Capture the cell that displays the provided text and extract its (x, y) central coordinate. 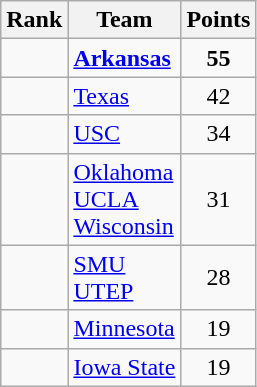
42 (218, 96)
Texas (124, 96)
34 (218, 134)
Team (124, 20)
USC (124, 134)
Iowa State (124, 367)
28 (218, 278)
SMUUTEP (124, 278)
31 (218, 199)
Arkansas (124, 58)
Oklahoma UCLAWisconsin (124, 199)
55 (218, 58)
Rank (34, 20)
Minnesota (124, 329)
Points (218, 20)
